Provide the [x, y] coordinate of the cell's center where the given text is located.  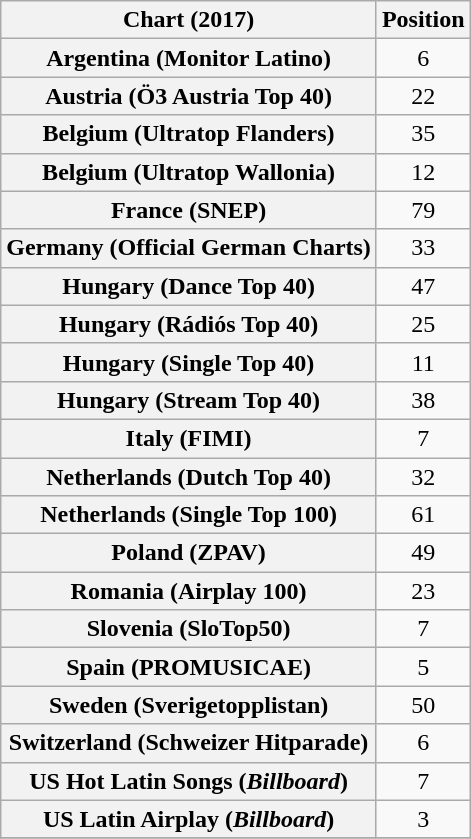
Netherlands (Single Top 100) [189, 515]
Hungary (Single Top 40) [189, 362]
25 [423, 324]
23 [423, 591]
11 [423, 362]
Switzerland (Schweizer Hitparade) [189, 743]
Poland (ZPAV) [189, 553]
Austria (Ö3 Austria Top 40) [189, 96]
79 [423, 210]
Hungary (Stream Top 40) [189, 400]
Romania (Airplay 100) [189, 591]
Belgium (Ultratop Flanders) [189, 134]
5 [423, 667]
Slovenia (SloTop50) [189, 629]
Position [423, 20]
Argentina (Monitor Latino) [189, 58]
Germany (Official German Charts) [189, 248]
32 [423, 477]
Hungary (Dance Top 40) [189, 286]
Spain (PROMUSICAE) [189, 667]
US Hot Latin Songs (Billboard) [189, 781]
3 [423, 819]
France (SNEP) [189, 210]
US Latin Airplay (Billboard) [189, 819]
Sweden (Sverigetopplistan) [189, 705]
Hungary (Rádiós Top 40) [189, 324]
Italy (FIMI) [189, 438]
12 [423, 172]
Belgium (Ultratop Wallonia) [189, 172]
35 [423, 134]
33 [423, 248]
61 [423, 515]
Netherlands (Dutch Top 40) [189, 477]
22 [423, 96]
Chart (2017) [189, 20]
47 [423, 286]
49 [423, 553]
38 [423, 400]
50 [423, 705]
